Scan for the cell matching the given text and deliver its (X, Y) coordinate at center. 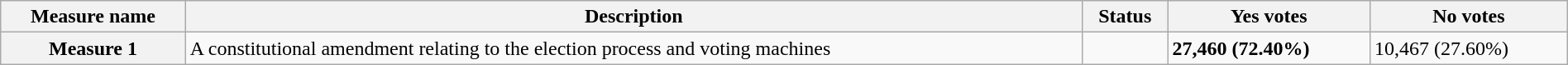
10,467 (27.60%) (1469, 48)
No votes (1469, 17)
Measure name (93, 17)
Measure 1 (93, 48)
A constitutional amendment relating to the election process and voting machines (633, 48)
27,460 (72.40%) (1269, 48)
Yes votes (1269, 17)
Status (1125, 17)
Description (633, 17)
